Extract the (x, y) coordinate from the center of the cell holding the provided text.  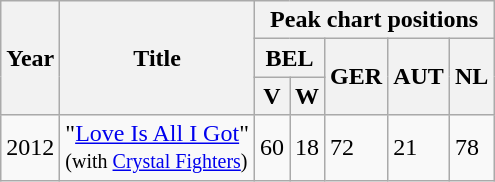
72 (356, 148)
18 (308, 148)
60 (272, 148)
"Love Is All I Got"(with Crystal Fighters) (158, 148)
Year (30, 58)
NL (471, 77)
2012 (30, 148)
GER (356, 77)
78 (471, 148)
Title (158, 58)
W (308, 96)
BEL (289, 58)
Peak chart positions (374, 20)
AUT (419, 77)
21 (419, 148)
V (272, 96)
